Extract the [X, Y] coordinate from the center of the cell holding the provided text.  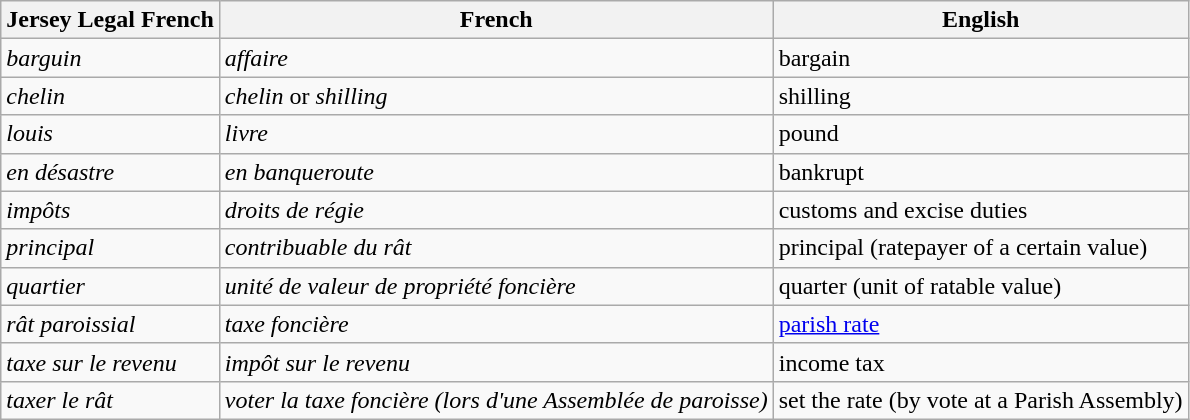
parish rate [980, 324]
taxe foncière [496, 324]
en banqueroute [496, 172]
rât paroissial [110, 324]
chelin [110, 96]
shilling [980, 96]
barguin [110, 58]
income tax [980, 362]
quartier [110, 286]
taxer le rât [110, 400]
customs and excise duties [980, 210]
principal (ratepayer of a certain value) [980, 248]
bankrupt [980, 172]
quarter (unit of ratable value) [980, 286]
livre [496, 134]
Jersey Legal French [110, 20]
taxe sur le revenu [110, 362]
louis [110, 134]
set the rate (by vote at a Parish Assembly) [980, 400]
chelin or shilling [496, 96]
voter la taxe foncière (lors d'une Assemblée de paroisse) [496, 400]
en désastre [110, 172]
principal [110, 248]
impôt sur le revenu [496, 362]
unité de valeur de propriété foncière [496, 286]
affaire [496, 58]
droits de régie [496, 210]
contribuable du rât [496, 248]
impôts [110, 210]
English [980, 20]
bargain [980, 58]
French [496, 20]
pound [980, 134]
